Return [x, y] of the center of cell containing provided text 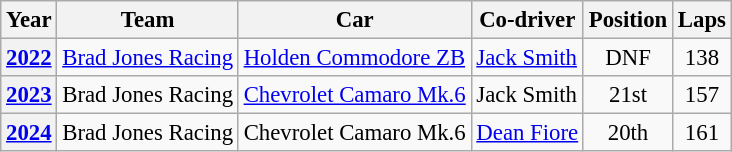
Position [628, 20]
Laps [702, 20]
DNF [628, 58]
Dean Fiore [527, 133]
Holden Commodore ZB [354, 58]
2024 [29, 133]
21st [628, 95]
138 [702, 58]
2022 [29, 58]
Year [29, 20]
161 [702, 133]
Car [354, 20]
Team [148, 20]
157 [702, 95]
Co-driver [527, 20]
2023 [29, 95]
20th [628, 133]
